Extract the [x, y] coordinate from the center of the cell holding the provided text.  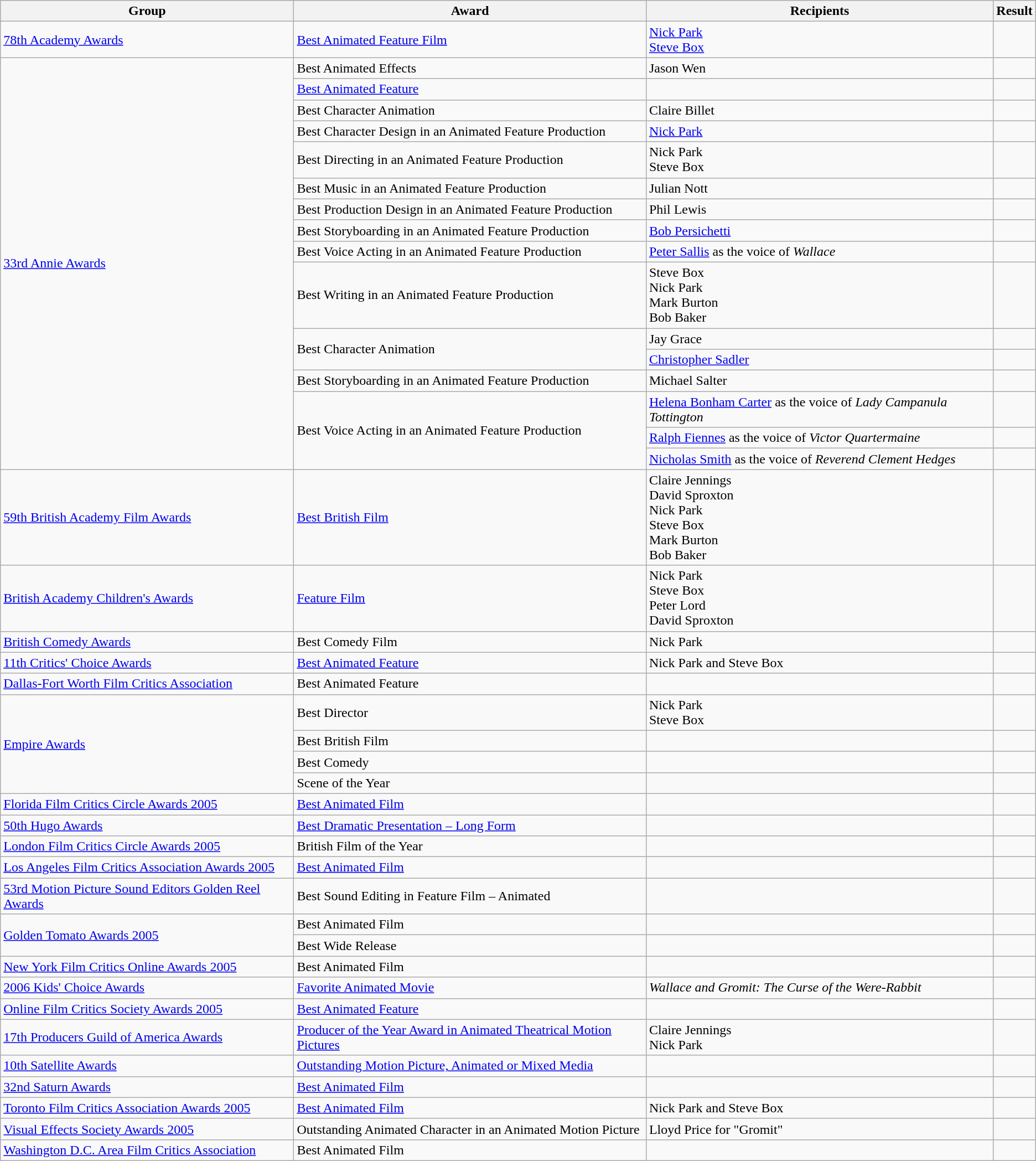
Empire Awards [147, 744]
53rd Motion Picture Sound Editors Golden Reel Awards [147, 896]
Feature Film [470, 598]
Result [1014, 11]
Ralph Fiennes as the voice of Victor Quartermaine [819, 438]
Jay Grace [819, 338]
17th Producers Guild of America Awards [147, 1038]
Best Character Design in an Animated Feature Production [470, 131]
British Academy Children's Awards [147, 598]
59th British Academy Film Awards [147, 517]
Best Comedy Film [470, 642]
Best Dramatic Presentation – Long Form [470, 825]
Toronto Film Critics Association Awards 2005 [147, 1108]
Best Animated Feature Film [470, 40]
Outstanding Animated Character in an Animated Motion Picture [470, 1129]
Julian Nott [819, 188]
Award [470, 11]
2006 Kids' Choice Awards [147, 988]
Christopher Sadler [819, 360]
78th Academy Awards [147, 40]
British Film of the Year [470, 847]
Lloyd Price for "Gromit" [819, 1129]
British Comedy Awards [147, 642]
Nicholas Smith as the voice of Reverend Clement Hedges [819, 459]
10th Satellite Awards [147, 1066]
Nick ParkSteve BoxPeter LordDavid Sproxton [819, 598]
Best Production Design in an Animated Feature Production [470, 209]
Phil Lewis [819, 209]
Michael Salter [819, 381]
Best Sound Editing in Feature Film – Animated [470, 896]
Best Music in an Animated Feature Production [470, 188]
Jason Wen [819, 68]
Golden Tomato Awards 2005 [147, 935]
Steve BoxNick ParkMark BurtonBob Baker [819, 295]
Producer of the Year Award in Animated Theatrical Motion Pictures [470, 1038]
Washington D.C. Area Film Critics Association [147, 1150]
Helena Bonham Carter as the voice of Lady Campanula Tottington [819, 410]
Best Animated Effects [470, 68]
London Film Critics Circle Awards 2005 [147, 847]
Wallace and Gromit: The Curse of the Were-Rabbit [819, 988]
32nd Saturn Awards [147, 1087]
Scene of the Year [470, 783]
Claire JenningsNick Park [819, 1038]
New York Film Critics Online Awards 2005 [147, 967]
Online Film Critics Society Awards 2005 [147, 1009]
Best Directing in an Animated Feature Production [470, 159]
Group [147, 11]
Peter Sallis as the voice of Wallace [819, 251]
Best Writing in an Animated Feature Production [470, 295]
Bob Persichetti [819, 230]
Favorite Animated Movie [470, 988]
Outstanding Motion Picture, Animated or Mixed Media [470, 1066]
11th Critics' Choice Awards [147, 663]
Best Comedy [470, 762]
Recipients [819, 11]
Best Wide Release [470, 946]
Florida Film Critics Circle Awards 2005 [147, 804]
Best Director [470, 712]
Claire JenningsDavid SproxtonNick ParkSteve BoxMark BurtonBob Baker [819, 517]
Visual Effects Society Awards 2005 [147, 1129]
Dallas-Fort Worth Film Critics Association [147, 684]
33rd Annie Awards [147, 264]
Claire Billet [819, 110]
50th Hugo Awards [147, 825]
Los Angeles Film Critics Association Awards 2005 [147, 868]
